Search for the cell housing the specified text and yield its (x, y) center coordinate. 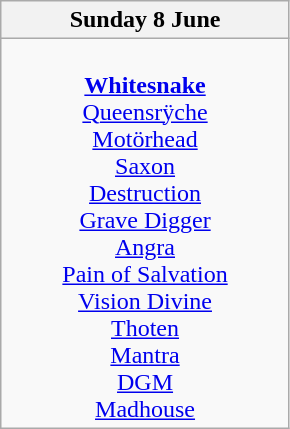
Sunday 8 June (146, 20)
Whitesnake Queensrÿche Motörhead Saxon Destruction Grave Digger Angra Pain of Salvation Vision Divine Thoten Mantra DGM Madhouse (146, 234)
